Return [X, Y] of the center of cell containing provided text 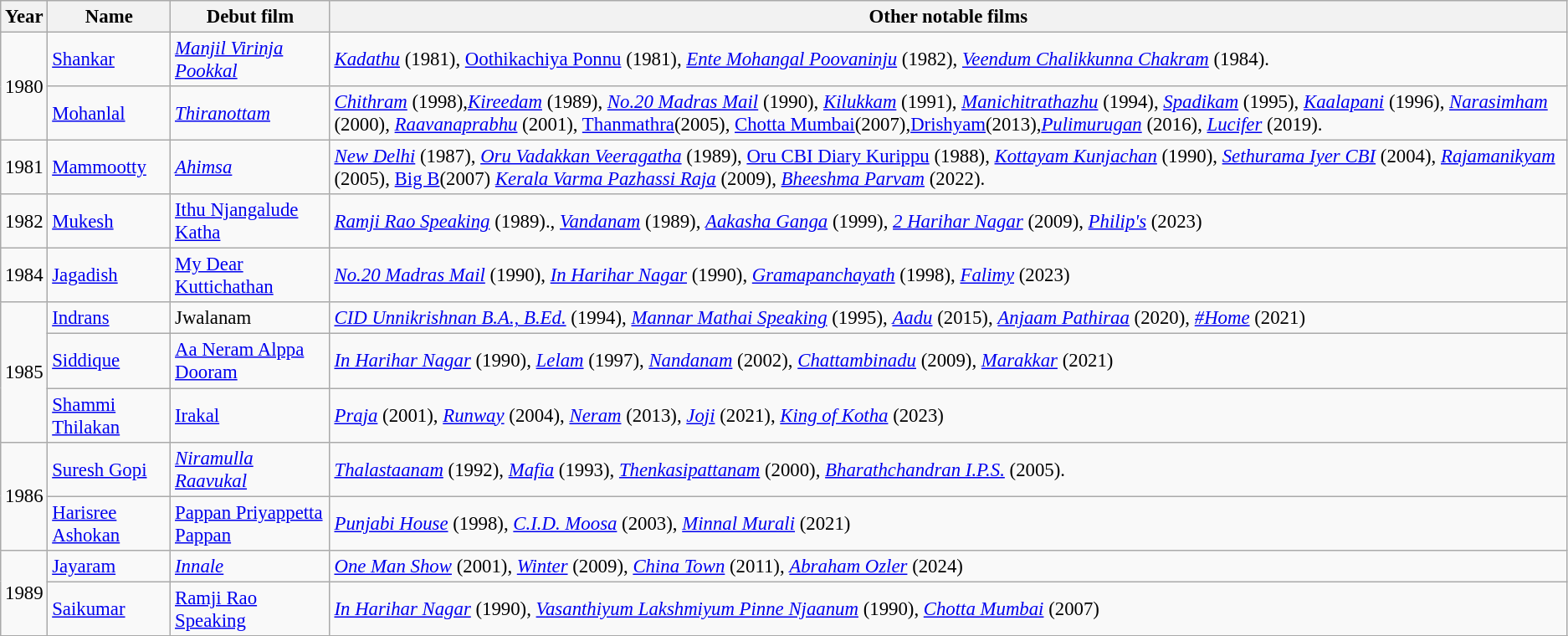
Other notable films [948, 17]
Mammootty [109, 167]
1989 [24, 592]
Manjil Virinja Pookkal [250, 60]
Name [109, 17]
Irakal [250, 415]
In Harihar Nagar (1990), Vasanthiyum Lakshmiyum Pinne Njaanum (1990), Chotta Mumbai (2007) [948, 609]
1986 [24, 495]
In Harihar Nagar (1990), Lelam (1997), Nandanam (2002), Chattambinadu (2009), Marakkar (2021) [948, 362]
Mohanlal [109, 114]
Year [24, 17]
1984 [24, 276]
1981 [24, 167]
Pappan Priyappetta Pappan [250, 524]
Ahimsa [250, 167]
Niramulla Raavukal [250, 469]
Siddique [109, 362]
No.20 Madras Mail (1990), In Harihar Nagar (1990), Gramapanchayath (1998), Falimy (2023) [948, 276]
Indrans [109, 319]
Punjabi House (1998), C.I.D. Moosa (2003), Minnal Murali (2021) [948, 524]
Thalastaanam (1992), Mafia (1993), Thenkasipattanam (2000), Bharathchandran I.P.S. (2005). [948, 469]
Jwalanam [250, 319]
Shankar [109, 60]
CID Unnikrishnan B.A., B.Ed. (1994), Mannar Mathai Speaking (1995), Aadu (2015), Anjaam Pathiraa (2020), #Home (2021) [948, 319]
Mukesh [109, 221]
1980 [24, 87]
Ramji Rao Speaking [250, 609]
1985 [24, 373]
My Dear Kuttichathan [250, 276]
Harisree Ashokan [109, 524]
One Man Show (2001), Winter (2009), China Town (2011), Abraham Ozler (2024) [948, 566]
Jayaram [109, 566]
Debut film [250, 17]
Thiranottam [250, 114]
Suresh Gopi [109, 469]
Aa Neram Alppa Dooram [250, 362]
Praja (2001), Runway (2004), Neram (2013), Joji (2021), King of Kotha (2023) [948, 415]
Kadathu (1981), Oothikachiya Ponnu (1981), Ente Mohangal Poovaninju (1982), Veendum Chalikkunna Chakram (1984). [948, 60]
Jagadish [109, 276]
Ithu Njangalude Katha [250, 221]
Shammi Thilakan [109, 415]
Ramji Rao Speaking (1989)., Vandanam (1989), Aakasha Ganga (1999), 2 Harihar Nagar (2009), Philip's (2023) [948, 221]
1982 [24, 221]
Saikumar [109, 609]
Innale [250, 566]
